Search for the cell housing the specified text and yield its (x, y) center coordinate. 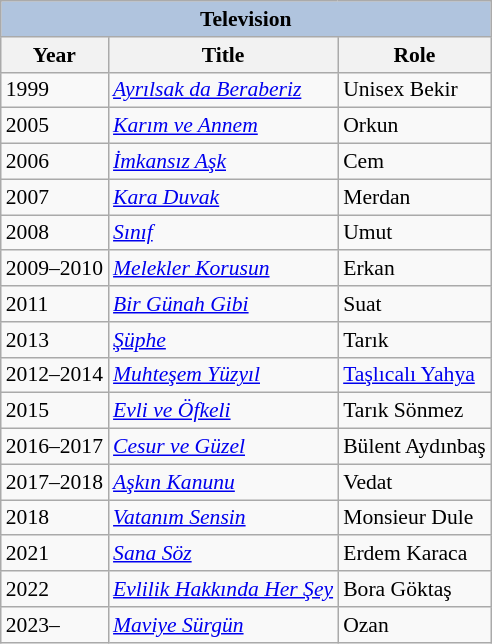
2021 (54, 554)
Year (54, 55)
Karım ve Annem (223, 126)
Television (246, 19)
Orkun (414, 126)
Erkan (414, 269)
2012–2014 (54, 375)
Taşlıcalı Yahya (414, 375)
Ayrılsak da Beraberiz (223, 90)
Evli ve Öfkeli (223, 411)
Aşkın Kanunu (223, 482)
Vatanım Sensin (223, 518)
Vedat (414, 482)
Ozan (414, 625)
Bir Günah Gibi (223, 304)
Evlilik Hakkında Her Şey (223, 589)
Role (414, 55)
Maviye Sürgün (223, 625)
Şüphe (223, 340)
Umut (414, 233)
Title (223, 55)
2008 (54, 233)
Cesur ve Güzel (223, 447)
2023– (54, 625)
2015 (54, 411)
Erdem Karaca (414, 554)
İmkansız Aşk (223, 162)
Kara Duvak (223, 197)
Sınıf (223, 233)
Monsieur Dule (414, 518)
Muhteşem Yüzyıl (223, 375)
2005 (54, 126)
2022 (54, 589)
Tarık (414, 340)
Tarık Sönmez (414, 411)
2007 (54, 197)
2009–2010 (54, 269)
2018 (54, 518)
2016–2017 (54, 447)
Merdan (414, 197)
Suat (414, 304)
Cem (414, 162)
Unisex Bekir (414, 90)
2006 (54, 162)
2017–2018 (54, 482)
Bülent Aydınbaş (414, 447)
Melekler Korusun (223, 269)
Sana Söz (223, 554)
2013 (54, 340)
2011 (54, 304)
Bora Göktaş (414, 589)
1999 (54, 90)
